Return the [X, Y] coordinate for the center point of the cell that contains the specified text.  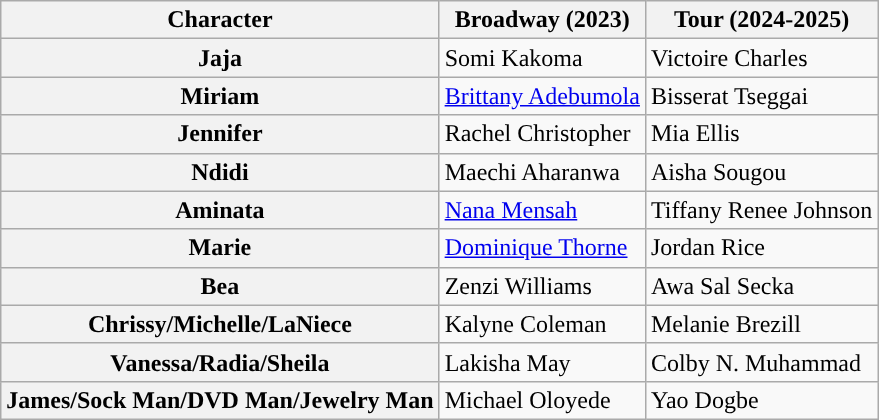
Mia Ellis [761, 134]
Chrissy/Michelle/LaNiece [220, 324]
Rachel Christopher [542, 134]
Aisha Sougou [761, 172]
Zenzi Williams [542, 286]
Awa Sal Secka [761, 286]
James/Sock Man/DVD Man/Jewelry Man [220, 400]
Miriam [220, 96]
Jennifer [220, 134]
Melanie Brezill [761, 324]
Ndidi [220, 172]
Somi Kakoma [542, 58]
Colby N. Muhammad [761, 362]
Tiffany Renee Johnson [761, 210]
Marie [220, 248]
Michael Oloyede [542, 400]
Tour (2024-2025) [761, 20]
Vanessa/Radia/Sheila [220, 362]
Nana Mensah [542, 210]
Maechi Aharanwa [542, 172]
Jaja [220, 58]
Lakisha May [542, 362]
Broadway (2023) [542, 20]
Bisserat Tseggai [761, 96]
Victoire Charles [761, 58]
Aminata [220, 210]
Jordan Rice [761, 248]
Kalyne Coleman [542, 324]
Yao Dogbe [761, 400]
Dominique Thorne [542, 248]
Bea [220, 286]
Character [220, 20]
Brittany Adebumola [542, 96]
